Extract the [X, Y] coordinate from the center of the cell holding the provided text.  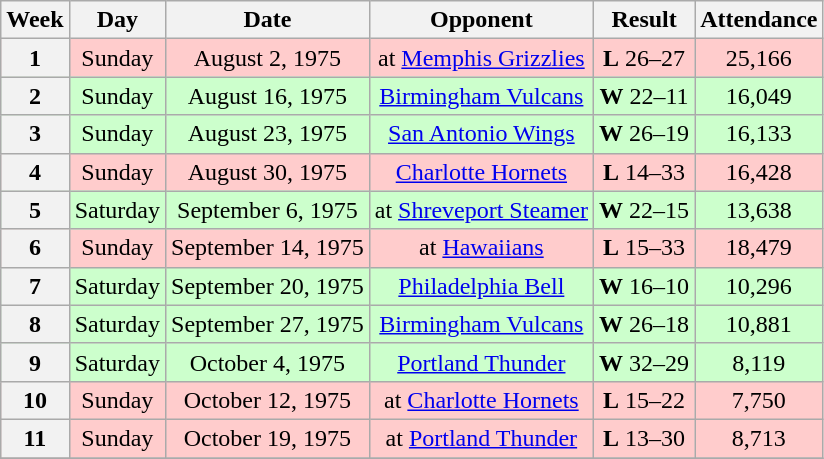
W 16–10 [644, 286]
W 32–29 [644, 362]
5 [35, 210]
September 14, 1975 [268, 248]
L 15–33 [644, 248]
Date [268, 20]
7 [35, 286]
Attendance [759, 20]
W 26–18 [644, 324]
September 27, 1975 [268, 324]
16,049 [759, 96]
at Hawaiians [481, 248]
at Shreveport Steamer [481, 210]
10,296 [759, 286]
8 [35, 324]
L 26–27 [644, 58]
4 [35, 172]
11 [35, 438]
7,750 [759, 400]
18,479 [759, 248]
W 22–11 [644, 96]
August 16, 1975 [268, 96]
3 [35, 134]
W 22–15 [644, 210]
Result [644, 20]
Portland Thunder [481, 362]
L 14–33 [644, 172]
Philadelphia Bell [481, 286]
8,119 [759, 362]
L 15–22 [644, 400]
Day [117, 20]
9 [35, 362]
1 [35, 58]
August 30, 1975 [268, 172]
16,428 [759, 172]
October 19, 1975 [268, 438]
10 [35, 400]
at Memphis Grizzlies [481, 58]
October 4, 1975 [268, 362]
6 [35, 248]
L 13–30 [644, 438]
September 6, 1975 [268, 210]
August 2, 1975 [268, 58]
25,166 [759, 58]
August 23, 1975 [268, 134]
W 26–19 [644, 134]
at Portland Thunder [481, 438]
Charlotte Hornets [481, 172]
at Charlotte Hornets [481, 400]
13,638 [759, 210]
Week [35, 20]
2 [35, 96]
16,133 [759, 134]
September 20, 1975 [268, 286]
San Antonio Wings [481, 134]
8,713 [759, 438]
10,881 [759, 324]
Opponent [481, 20]
October 12, 1975 [268, 400]
